Find where the given text appears and provide that cell's center as [X, Y] coordinate. 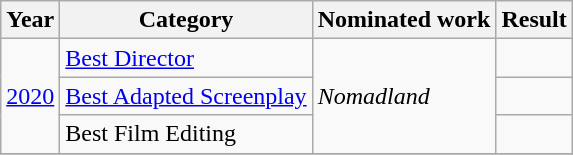
2020 [30, 96]
Year [30, 20]
Nomadland [404, 96]
Result [534, 20]
Best Director [186, 58]
Best Adapted Screenplay [186, 96]
Nominated work [404, 20]
Best Film Editing [186, 134]
Category [186, 20]
